From the cell containing the given text, extract its center point as (x, y) coordinate. 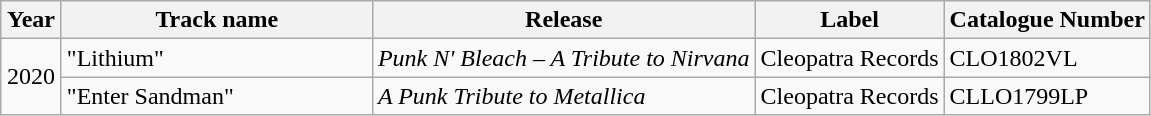
"Enter Sandman" (216, 96)
CLLO1799LP (1047, 96)
Year (32, 20)
CLO1802VL (1047, 58)
2020 (32, 77)
Catalogue Number (1047, 20)
Release (564, 20)
Label (850, 20)
A Punk Tribute to Metallica (564, 96)
Track name (216, 20)
"Lithium" (216, 58)
Punk N' Bleach – A Tribute to Nirvana (564, 58)
